Pinpoint the cell where the given text exists, returning its [x, y] midpoint coordinate. 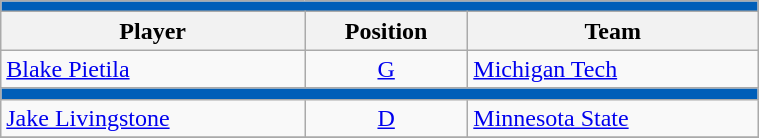
D [386, 118]
Position [386, 31]
Blake Pietila [153, 69]
Michigan Tech [613, 69]
G [386, 69]
Jake Livingstone [153, 118]
Team [613, 31]
Player [153, 31]
Minnesota State [613, 118]
